Return the (X, Y) coordinate for the center point of the cell that contains the specified text.  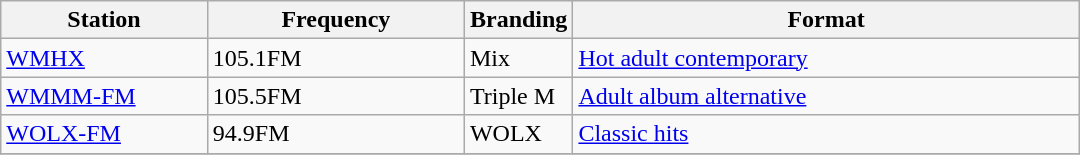
Triple M (518, 96)
Format (826, 20)
Station (104, 20)
WOLX-FM (104, 134)
Classic hits (826, 134)
Frequency (336, 20)
Adult album alternative (826, 96)
Mix (518, 58)
94.9FM (336, 134)
WOLX (518, 134)
Hot adult contemporary (826, 58)
105.5FM (336, 96)
105.1FM (336, 58)
WMMM-FM (104, 96)
WMHX (104, 58)
Branding (518, 20)
